Identify which cell holds the provided text, then report its (x, y) central coordinate. 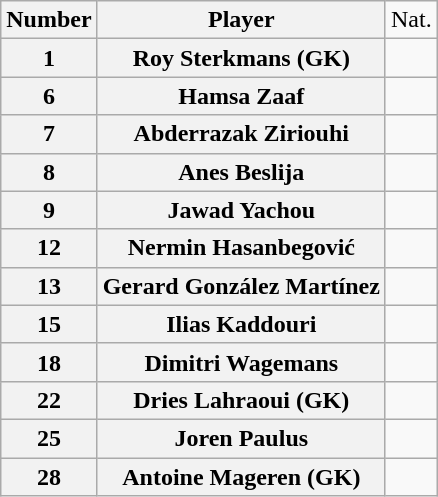
Nat. (411, 20)
6 (49, 96)
22 (49, 400)
Number (49, 20)
Gerard González Martínez (241, 286)
Abderrazak Ziriouhi (241, 134)
Joren Paulus (241, 438)
13 (49, 286)
12 (49, 248)
Dimitri Wagemans (241, 362)
1 (49, 58)
18 (49, 362)
25 (49, 438)
8 (49, 172)
Nermin Hasanbegović (241, 248)
Player (241, 20)
Anes Beslija (241, 172)
Antoine Mageren (GK) (241, 477)
7 (49, 134)
28 (49, 477)
Jawad Yachou (241, 210)
Dries Lahraoui (GK) (241, 400)
Ilias Kaddouri (241, 324)
15 (49, 324)
Hamsa Zaaf (241, 96)
Roy Sterkmans (GK) (241, 58)
9 (49, 210)
